Provide the [X, Y] coordinate of the cell's center where the given text is located.  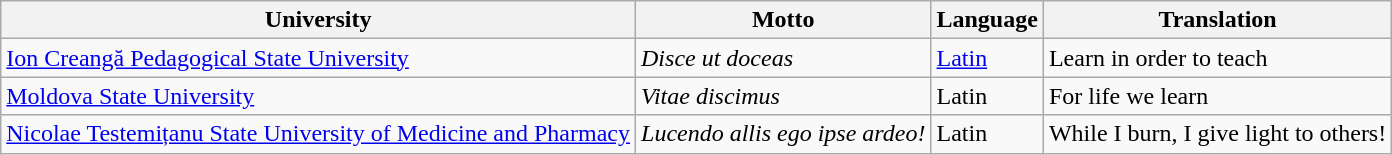
For life we learn [1217, 96]
While I burn, I give light to others! [1217, 134]
Ion Creangă Pedagogical State University [318, 58]
Moldova State University [318, 96]
Lucendo allis ego ipse ardeo! [784, 134]
Motto [784, 20]
Nicolae Testemițanu State University of Medicine and Pharmacy [318, 134]
Language [987, 20]
Disce ut doceas [784, 58]
University [318, 20]
Learn in order to teach [1217, 58]
Translation [1217, 20]
Vitae discimus [784, 96]
